For the text-containing cell, return its midpoint in [x, y] coordinate format. 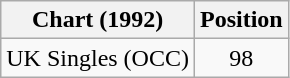
UK Singles (OCC) [98, 58]
98 [241, 58]
Position [241, 20]
Chart (1992) [98, 20]
